Search for the cell housing the specified text and yield its (X, Y) center coordinate. 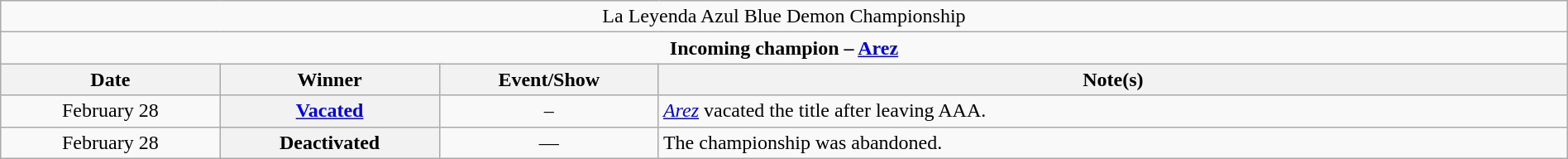
La Leyenda Azul Blue Demon Championship (784, 17)
— (549, 142)
– (549, 111)
Vacated (329, 111)
Incoming champion – Arez (784, 48)
Winner (329, 79)
Arez vacated the title after leaving AAA. (1113, 111)
The championship was abandoned. (1113, 142)
Note(s) (1113, 79)
Date (111, 79)
Event/Show (549, 79)
Deactivated (329, 142)
